Find where the given text appears and provide that cell's center as [x, y] coordinate. 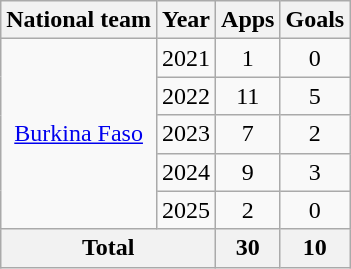
National team [79, 20]
Goals [315, 20]
3 [315, 172]
30 [248, 248]
Total [108, 248]
2025 [186, 210]
11 [248, 96]
Year [186, 20]
2023 [186, 134]
2022 [186, 96]
Burkina Faso [79, 134]
5 [315, 96]
10 [315, 248]
2021 [186, 58]
2024 [186, 172]
9 [248, 172]
1 [248, 58]
7 [248, 134]
Apps [248, 20]
